Search for the cell housing the specified text and yield its [x, y] center coordinate. 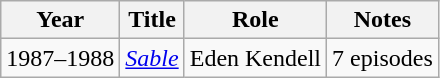
Title [152, 20]
Notes [383, 20]
Sable [152, 58]
Role [255, 20]
7 episodes [383, 58]
Eden Kendell [255, 58]
Year [60, 20]
1987–1988 [60, 58]
